Extract the [X, Y] coordinate from the center of the cell holding the provided text.  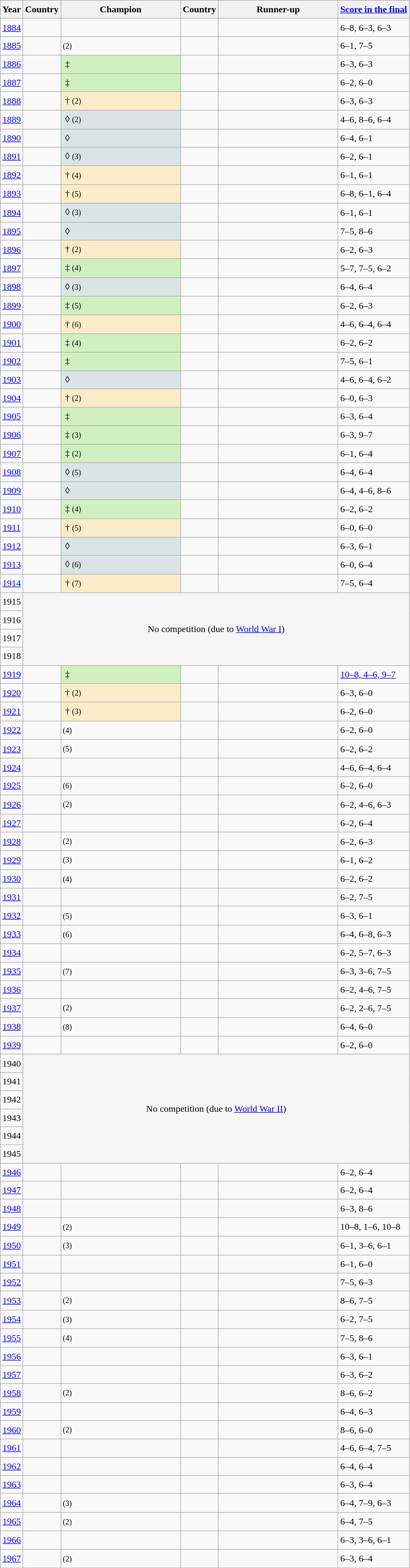
6–1, 7–5 [374, 46]
1924 [12, 768]
1887 [12, 82]
1945 [12, 1154]
1967 [12, 1558]
7–5, 6–1 [374, 361]
1928 [12, 842]
1948 [12, 1208]
1893 [12, 194]
1909 [12, 491]
1955 [12, 1338]
6–3, 3–6, 6–1 [374, 1540]
7–5, 6–3 [374, 1282]
1935 [12, 971]
1951 [12, 1264]
1917 [12, 638]
1923 [12, 749]
1926 [12, 805]
6–8, 6–1, 6–4 [374, 194]
6–0, 6–3 [374, 398]
† (7) [121, 583]
No competition (due to World War I) [216, 629]
8–6, 6–0 [374, 1430]
6–4, 6–3 [374, 1411]
1896 [12, 250]
1950 [12, 1245]
6–2, 5–7, 6–3 [374, 953]
6–1, 6–4 [374, 454]
6–4, 7–9, 6–3 [374, 1503]
(7) [121, 971]
8–6, 7–5 [374, 1301]
4–6, 8–6, 6–4 [374, 119]
1932 [12, 916]
1889 [12, 119]
8–6, 6–2 [374, 1393]
1927 [12, 823]
1901 [12, 343]
1911 [12, 528]
1925 [12, 786]
1930 [12, 879]
1931 [12, 897]
1919 [12, 674]
1946 [12, 1172]
Runner-up [278, 9]
‡ (3) [121, 435]
1942 [12, 1100]
1949 [12, 1227]
1958 [12, 1393]
Year [12, 9]
1900 [12, 324]
◊ (2) [121, 119]
1898 [12, 287]
6–2, 2–6, 7–5 [374, 1008]
Score in the final [374, 9]
1885 [12, 46]
1886 [12, 64]
6–4, 6–1 [374, 138]
(8) [121, 1027]
1884 [12, 28]
6–3, 6–0 [374, 693]
1943 [12, 1118]
1897 [12, 268]
1920 [12, 693]
1891 [12, 156]
1938 [12, 1027]
1906 [12, 435]
6–3, 3–6, 7–5 [374, 971]
† (4) [121, 175]
† (6) [121, 324]
6–1, 6–2 [374, 860]
1915 [12, 602]
6–1, 6–0 [374, 1264]
1952 [12, 1282]
6–2, 6–1 [374, 156]
7–5, 6–4 [374, 583]
1899 [12, 306]
1892 [12, 175]
6–2, 4–6, 7–5 [374, 990]
1941 [12, 1081]
1954 [12, 1319]
◊ (5) [121, 472]
1933 [12, 934]
1905 [12, 416]
◊ (6) [121, 565]
‡ (5) [121, 306]
1940 [12, 1064]
6–3, 9–7 [374, 435]
1904 [12, 398]
1961 [12, 1448]
1964 [12, 1503]
6–0, 6–0 [374, 528]
1912 [12, 546]
1914 [12, 583]
10–8, 4–6, 9–7 [374, 674]
1913 [12, 565]
6–1, 3–6, 6–1 [374, 1245]
1907 [12, 454]
1957 [12, 1374]
6–4, 7–5 [374, 1521]
1944 [12, 1136]
1910 [12, 509]
6–4, 6–8, 6–3 [374, 934]
1903 [12, 380]
6–4, 4–6, 8–6 [374, 491]
6–4, 6–0 [374, 1027]
1956 [12, 1356]
1947 [12, 1190]
4–6, 6–4, 6–2 [374, 380]
1895 [12, 231]
1963 [12, 1484]
6–2, 4–6, 6–3 [374, 805]
1888 [12, 101]
1929 [12, 860]
1965 [12, 1521]
1937 [12, 1008]
6–3, 6–2 [374, 1374]
1936 [12, 990]
1953 [12, 1301]
6–3, 8–6 [374, 1208]
Champion [121, 9]
5–7, 7–5, 6–2 [374, 268]
1962 [12, 1467]
1939 [12, 1045]
1916 [12, 620]
1960 [12, 1430]
1908 [12, 472]
1890 [12, 138]
1902 [12, 361]
† (3) [121, 711]
1934 [12, 953]
1966 [12, 1540]
6–0, 6–4 [374, 565]
1922 [12, 731]
No competition (due to World War II) [216, 1109]
‡ (2) [121, 454]
4–6, 6–4, 7–5 [374, 1448]
1959 [12, 1411]
10–8, 1–6, 10–8 [374, 1227]
6–8, 6–3, 6–3 [374, 28]
1894 [12, 213]
1918 [12, 656]
1921 [12, 711]
